Search for the cell housing the specified text and yield its [x, y] center coordinate. 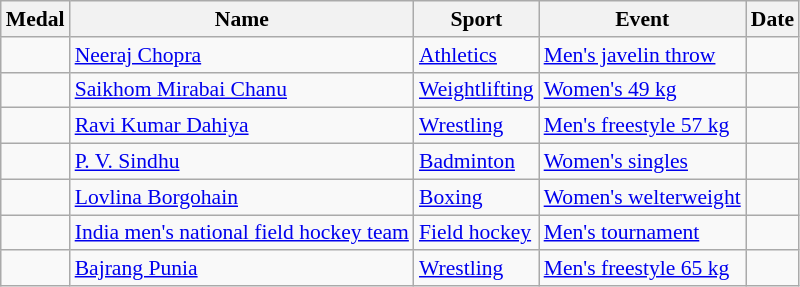
Name [242, 19]
Men's tournament [642, 233]
Saikhom Mirabai Chanu [242, 90]
P. V. Sindhu [242, 162]
Medal [36, 19]
Weightlifting [476, 90]
Date [772, 19]
Lovlina Borgohain [242, 197]
Women's singles [642, 162]
Women's 49 kg [642, 90]
Field hockey [476, 233]
Men's freestyle 57 kg [642, 126]
Event [642, 19]
Boxing [476, 197]
Men's freestyle 65 kg [642, 269]
Women's welterweight [642, 197]
Sport [476, 19]
Bajrang Punia [242, 269]
Ravi Kumar Dahiya [242, 126]
Athletics [476, 55]
Neeraj Chopra [242, 55]
Badminton [476, 162]
India men's national field hockey team [242, 233]
Men's javelin throw [642, 55]
